Find where the given text appears and provide that cell's center as [x, y] coordinate. 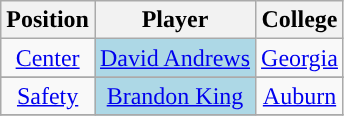
Safety [48, 96]
Georgia [300, 58]
Auburn [300, 96]
Position [48, 20]
Brandon King [174, 96]
Player [174, 20]
David Andrews [174, 58]
College [300, 20]
Center [48, 58]
